Locate the cell with the specified text and output its (x, y) center coordinate. 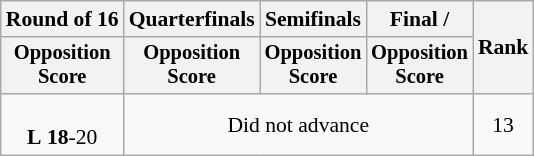
Quarterfinals (192, 19)
Rank (504, 48)
L 18-20 (62, 124)
Round of 16 (62, 19)
Semifinals (314, 19)
Final / (420, 19)
13 (504, 124)
Did not advance (298, 124)
